Pinpoint the cell where the given text exists, returning its (X, Y) midpoint coordinate. 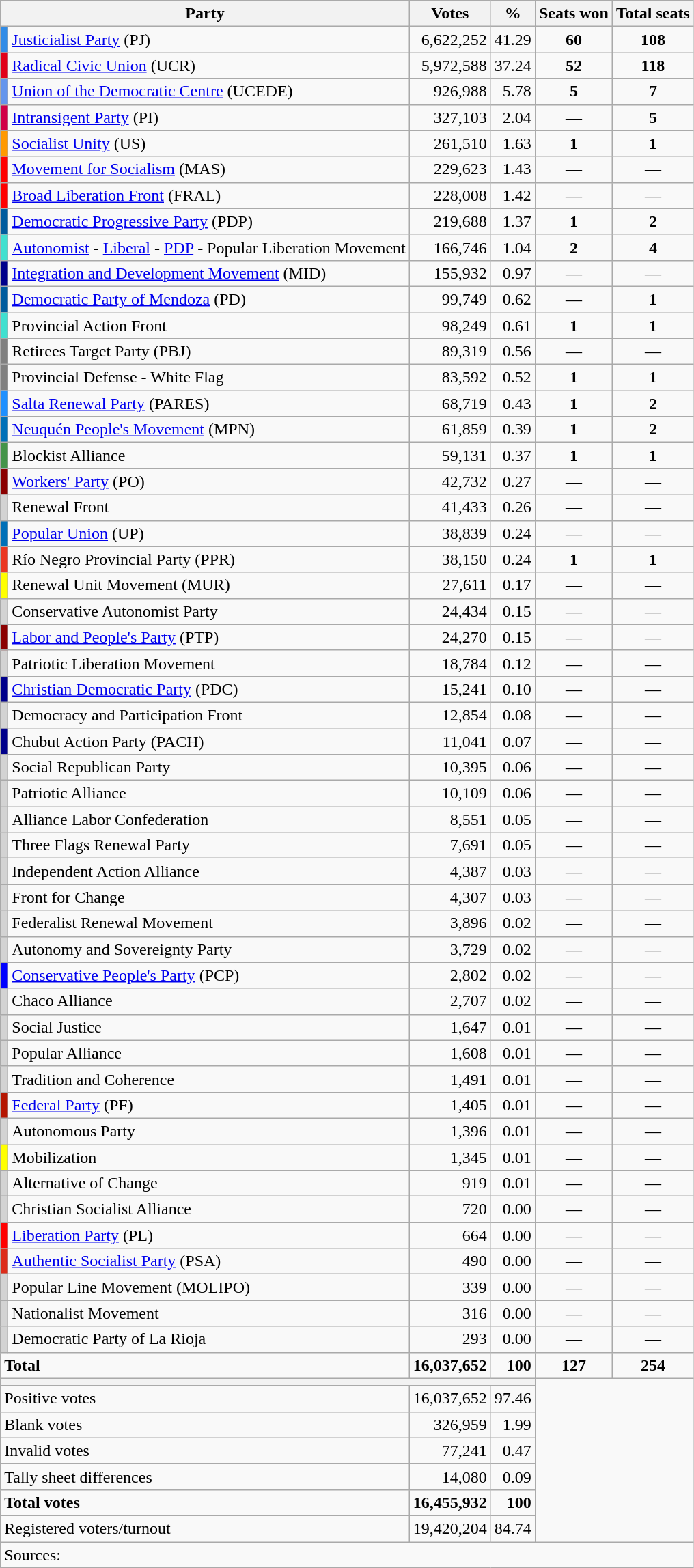
228,008 (449, 195)
Seats won (574, 14)
10,395 (449, 768)
41,433 (449, 507)
38,150 (449, 559)
Alliance Labor Confederation (209, 820)
0.43 (512, 404)
0.07 (512, 741)
0.08 (512, 715)
Popular Union (UP) (209, 533)
Socialist Unity (US) (209, 143)
Popular Alliance (209, 1053)
24,434 (449, 611)
166,746 (449, 247)
Sources: (347, 1555)
41.29 (512, 40)
0.09 (512, 1476)
490 (449, 1261)
1,345 (449, 1158)
Blockist Alliance (209, 456)
1,647 (449, 1027)
Workers' Party (PO) (209, 481)
Salta Renewal Party (PARES) (209, 404)
Chaco Alliance (209, 1001)
60 (574, 40)
24,270 (449, 637)
0.52 (512, 378)
Patriotic Liberation Movement (209, 663)
1,405 (449, 1105)
Federal Party (PF) (209, 1105)
254 (653, 1365)
Popular Line Movement (MOLIPO) (209, 1287)
0.10 (512, 689)
Total (205, 1365)
316 (449, 1313)
339 (449, 1287)
Río Negro Provincial Party (PPR) (209, 559)
0.97 (512, 273)
327,103 (449, 117)
Autonomy and Sovereignty Party (209, 949)
8,551 (449, 820)
926,988 (449, 92)
Justicialist Party (PJ) (209, 40)
52 (574, 66)
Neuquén People's Movement (MPN) (209, 430)
83,592 (449, 378)
Independent Action Alliance (209, 871)
Mobilization (209, 1158)
Union of the Democratic Centre (UCEDE) (209, 92)
Social Republican Party (209, 768)
1.43 (512, 169)
98,249 (449, 326)
0.12 (512, 663)
Labor and People's Party (PTP) (209, 637)
0.62 (512, 299)
118 (653, 66)
Conservative Autonomist Party (209, 611)
12,854 (449, 715)
Party (205, 14)
Movement for Socialism (MAS) (209, 169)
Federalist Renewal Movement (209, 923)
Intransigent Party (PI) (209, 117)
89,319 (449, 352)
Renewal Unit Movement (MUR) (209, 585)
4,387 (449, 871)
84.74 (512, 1528)
37.24 (512, 66)
77,241 (449, 1451)
0.47 (512, 1451)
Democracy and Participation Front (209, 715)
1.37 (512, 221)
99,749 (449, 299)
Autonomous Party (209, 1131)
Votes (449, 14)
0.56 (512, 352)
Radical Civic Union (UCR) (209, 66)
97.46 (512, 1399)
Democratic Progressive Party (PDP) (209, 221)
5.78 (512, 92)
720 (449, 1209)
Conservative People's Party (PCP) (209, 975)
2,802 (449, 975)
108 (653, 40)
68,719 (449, 404)
Provincial Defense - White Flag (209, 378)
127 (574, 1365)
Social Justice (209, 1027)
Renewal Front (209, 507)
% (512, 14)
Autonomist - Liberal - PDP - Popular Liberation Movement (209, 247)
Tradition and Coherence (209, 1079)
19,420,204 (449, 1528)
Broad Liberation Front (FRAL) (209, 195)
0.17 (512, 585)
7 (653, 92)
261,510 (449, 143)
1,491 (449, 1079)
16,455,932 (449, 1502)
6,622,252 (449, 40)
18,784 (449, 663)
1.63 (512, 143)
1,608 (449, 1053)
61,859 (449, 430)
Chubut Action Party (PACH) (209, 741)
Total seats (653, 14)
Democratic Party of Mendoza (PD) (209, 299)
11,041 (449, 741)
326,959 (449, 1425)
5,972,588 (449, 66)
Three Flags Renewal Party (209, 845)
Integration and Development Movement (MID) (209, 273)
3,729 (449, 949)
7,691 (449, 845)
14,080 (449, 1476)
Provincial Action Front (209, 326)
0.61 (512, 326)
Christian Socialist Alliance (209, 1209)
2.04 (512, 117)
664 (449, 1235)
1.42 (512, 195)
Front for Change (209, 897)
0.27 (512, 481)
42,732 (449, 481)
0.37 (512, 456)
2,707 (449, 1001)
Nationalist Movement (209, 1313)
Retirees Target Party (PBJ) (209, 352)
3,896 (449, 923)
0.39 (512, 430)
Patriotic Alliance (209, 794)
Registered voters/turnout (205, 1528)
4 (653, 247)
15,241 (449, 689)
1.04 (512, 247)
1.99 (512, 1425)
1,396 (449, 1131)
Tally sheet differences (205, 1476)
155,932 (449, 273)
Christian Democratic Party (PDC) (209, 689)
59,131 (449, 456)
38,839 (449, 533)
219,688 (449, 221)
293 (449, 1339)
Invalid votes (205, 1451)
4,307 (449, 897)
Total votes (205, 1502)
229,623 (449, 169)
10,109 (449, 794)
Positive votes (205, 1399)
27,611 (449, 585)
919 (449, 1184)
Democratic Party of La Rioja (209, 1339)
Authentic Socialist Party (PSA) (209, 1261)
Blank votes (205, 1425)
Liberation Party (PL) (209, 1235)
Alternative of Change (209, 1184)
0.26 (512, 507)
